Return the [X, Y] coordinate for the center point of the cell that contains the specified text.  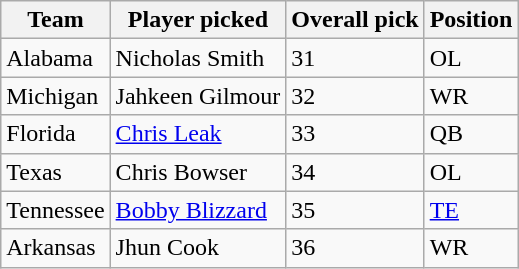
36 [355, 248]
32 [355, 96]
Jahkeen Gilmour [198, 96]
Alabama [56, 58]
Overall pick [355, 20]
Nicholas Smith [198, 58]
Team [56, 20]
Florida [56, 134]
Bobby Blizzard [198, 210]
34 [355, 172]
Texas [56, 172]
33 [355, 134]
Player picked [198, 20]
Arkansas [56, 248]
Michigan [56, 96]
Tennessee [56, 210]
Chris Leak [198, 134]
Position [471, 20]
QB [471, 134]
31 [355, 58]
35 [355, 210]
Chris Bowser [198, 172]
Jhun Cook [198, 248]
TE [471, 210]
